Extract the [x, y] coordinate from the center of the cell holding the provided text.  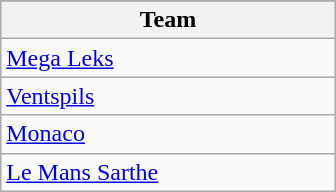
Le Mans Sarthe [168, 172]
Monaco [168, 134]
Ventspils [168, 96]
Mega Leks [168, 58]
Team [168, 20]
